Detect which cell encompasses the target text, then output its [x, y] center coordinate. 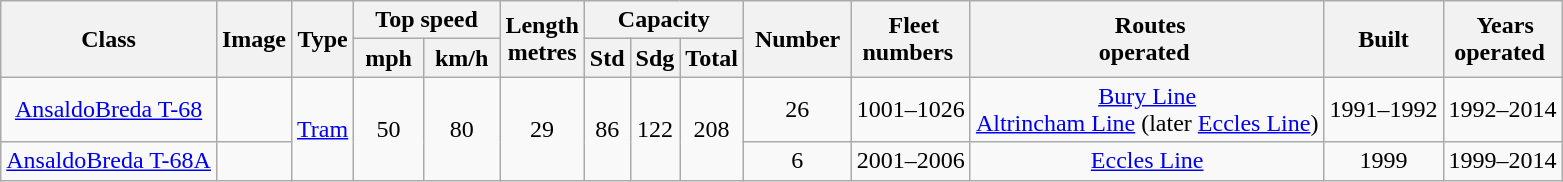
122 [655, 128]
6 [797, 161]
Total [712, 58]
AnsaldoBreda T-68 [109, 110]
Tram [323, 128]
1999 [1384, 161]
km/h [461, 58]
Image [254, 39]
Top speed [427, 20]
1999–2014 [1502, 161]
mph [389, 58]
50 [389, 128]
1001–1026 [910, 110]
26 [797, 110]
86 [607, 128]
Routesoperated [1147, 39]
AnsaldoBreda T-68A [109, 161]
29 [542, 128]
Number [797, 39]
Fleetnumbers [910, 39]
Eccles Line [1147, 161]
1991–1992 [1384, 110]
Built [1384, 39]
Sdg [655, 58]
Yearsoperated [1502, 39]
Bury LineAltrincham Line (later Eccles Line) [1147, 110]
80 [461, 128]
208 [712, 128]
Std [607, 58]
Type [323, 39]
Lengthmetres [542, 39]
1992–2014 [1502, 110]
Class [109, 39]
2001–2006 [910, 161]
Capacity [664, 20]
